Scan for the cell matching the given text and deliver its [x, y] coordinate at center. 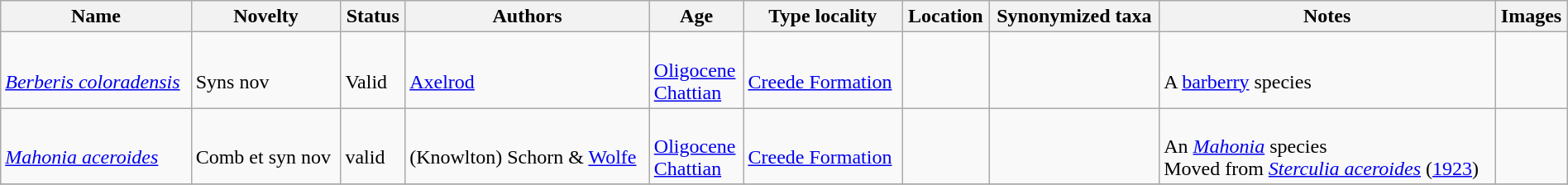
Syns nov [266, 70]
Notes [1327, 17]
Mahonia aceroides [96, 146]
Authors [528, 17]
An Mahonia speciesMoved from Sterculia aceroides (1923) [1327, 146]
valid [373, 146]
Valid [373, 70]
Comb et syn nov [266, 146]
Berberis coloradensis [96, 70]
Novelty [266, 17]
Location [946, 17]
Images [1532, 17]
(Knowlton) Schorn & Wolfe [528, 146]
Synonymized taxa [1074, 17]
A barberry species [1327, 70]
Axelrod [528, 70]
Age [696, 17]
Name [96, 17]
Type locality [823, 17]
Status [373, 17]
